Locate the cell with the specified text and output its [x, y] center coordinate. 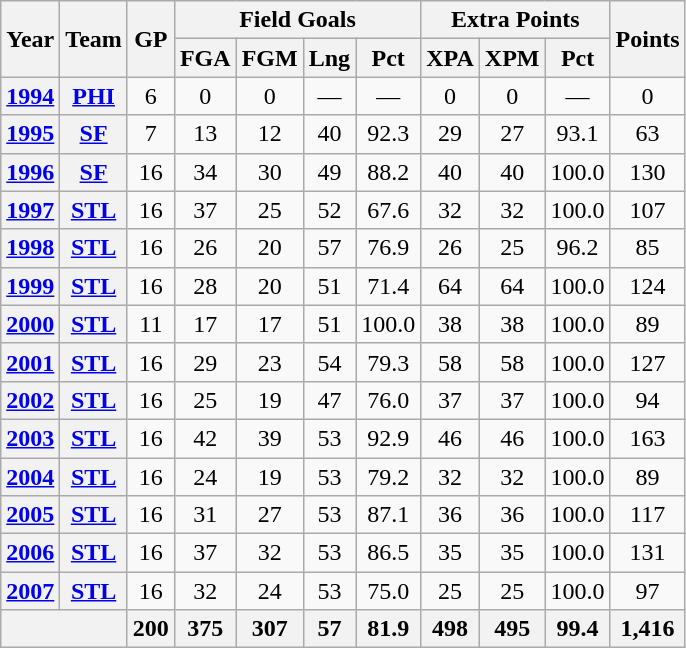
FGM [270, 58]
52 [329, 210]
28 [205, 286]
87.1 [388, 515]
76.9 [388, 248]
2005 [30, 515]
Lng [329, 58]
92.9 [388, 438]
2004 [30, 477]
71.4 [388, 286]
6 [150, 96]
PHI [94, 96]
307 [270, 629]
Year [30, 39]
96.2 [578, 248]
117 [648, 515]
Points [648, 39]
47 [329, 400]
2001 [30, 362]
2007 [30, 591]
498 [450, 629]
13 [205, 134]
2002 [30, 400]
495 [512, 629]
Extra Points [516, 20]
30 [270, 172]
11 [150, 324]
2003 [30, 438]
7 [150, 134]
2000 [30, 324]
81.9 [388, 629]
130 [648, 172]
12 [270, 134]
86.5 [388, 553]
Field Goals [297, 20]
23 [270, 362]
131 [648, 553]
127 [648, 362]
49 [329, 172]
375 [205, 629]
XPM [512, 58]
99.4 [578, 629]
94 [648, 400]
79.3 [388, 362]
1997 [30, 210]
FGA [205, 58]
97 [648, 591]
2006 [30, 553]
200 [150, 629]
42 [205, 438]
1998 [30, 248]
1,416 [648, 629]
54 [329, 362]
XPA [450, 58]
39 [270, 438]
85 [648, 248]
79.2 [388, 477]
Team [94, 39]
93.1 [578, 134]
76.0 [388, 400]
63 [648, 134]
1995 [30, 134]
75.0 [388, 591]
88.2 [388, 172]
124 [648, 286]
67.6 [388, 210]
GP [150, 39]
34 [205, 172]
92.3 [388, 134]
107 [648, 210]
31 [205, 515]
1999 [30, 286]
163 [648, 438]
1994 [30, 96]
1996 [30, 172]
